Return the [x, y] coordinate for the center point of the cell that contains the specified text.  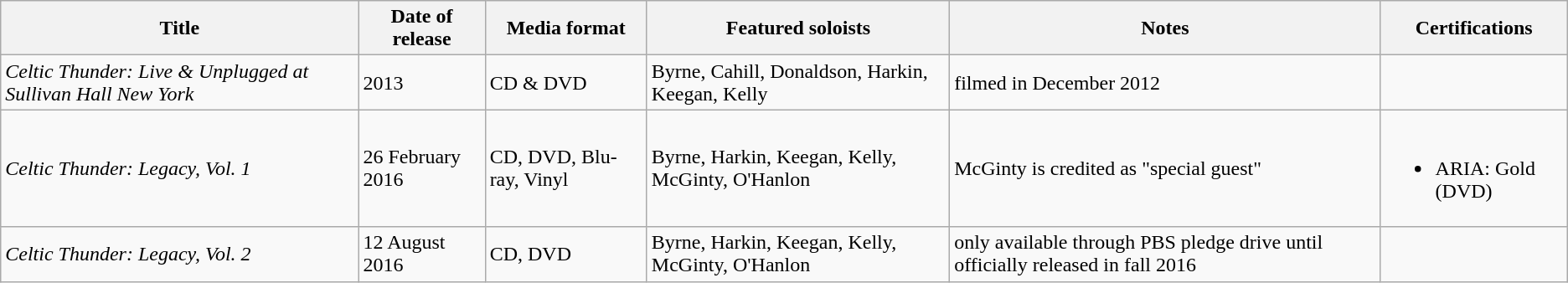
Title [179, 28]
ARIA: Gold (DVD) [1474, 168]
CD, DVD [566, 255]
26 February 2016 [422, 168]
Notes [1165, 28]
2013 [422, 82]
Celtic Thunder: Legacy, Vol. 2 [179, 255]
Featured soloists [797, 28]
McGinty is credited as "special guest" [1165, 168]
CD, DVD, Blu-ray, Vinyl [566, 168]
Date of release [422, 28]
CD & DVD [566, 82]
only available through PBS pledge drive until officially released in fall 2016 [1165, 255]
Celtic Thunder: Legacy, Vol. 1 [179, 168]
Celtic Thunder: Live & Unplugged at Sullivan Hall New York [179, 82]
Byrne, Cahill, Donaldson, Harkin, Keegan, Kelly [797, 82]
filmed in December 2012 [1165, 82]
12 August 2016 [422, 255]
Media format [566, 28]
Certifications [1474, 28]
